Pinpoint the cell where the given text exists, returning its [X, Y] midpoint coordinate. 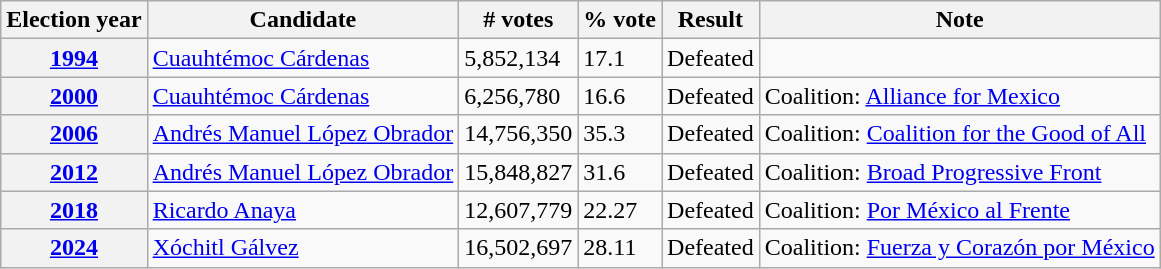
Note [960, 20]
16.6 [620, 96]
% vote [620, 20]
6,256,780 [518, 96]
Election year [74, 20]
14,756,350 [518, 134]
# votes [518, 20]
Coalition: Por México al Frente [960, 210]
Candidate [303, 20]
Xóchitl Gálvez [303, 248]
15,848,827 [518, 172]
28.11 [620, 248]
12,607,779 [518, 210]
5,852,134 [518, 58]
17.1 [620, 58]
2006 [74, 134]
31.6 [620, 172]
Coalition: Broad Progressive Front [960, 172]
2024 [74, 248]
Ricardo Anaya [303, 210]
2000 [74, 96]
Coalition: Alliance for Mexico [960, 96]
35.3 [620, 134]
2018 [74, 210]
1994 [74, 58]
Coalition: Fuerza y Corazón por México [960, 248]
2012 [74, 172]
Coalition: Coalition for the Good of All [960, 134]
Result [711, 20]
16,502,697 [518, 248]
22.27 [620, 210]
